Extract the [x, y] coordinate from the center of the cell holding the provided text.  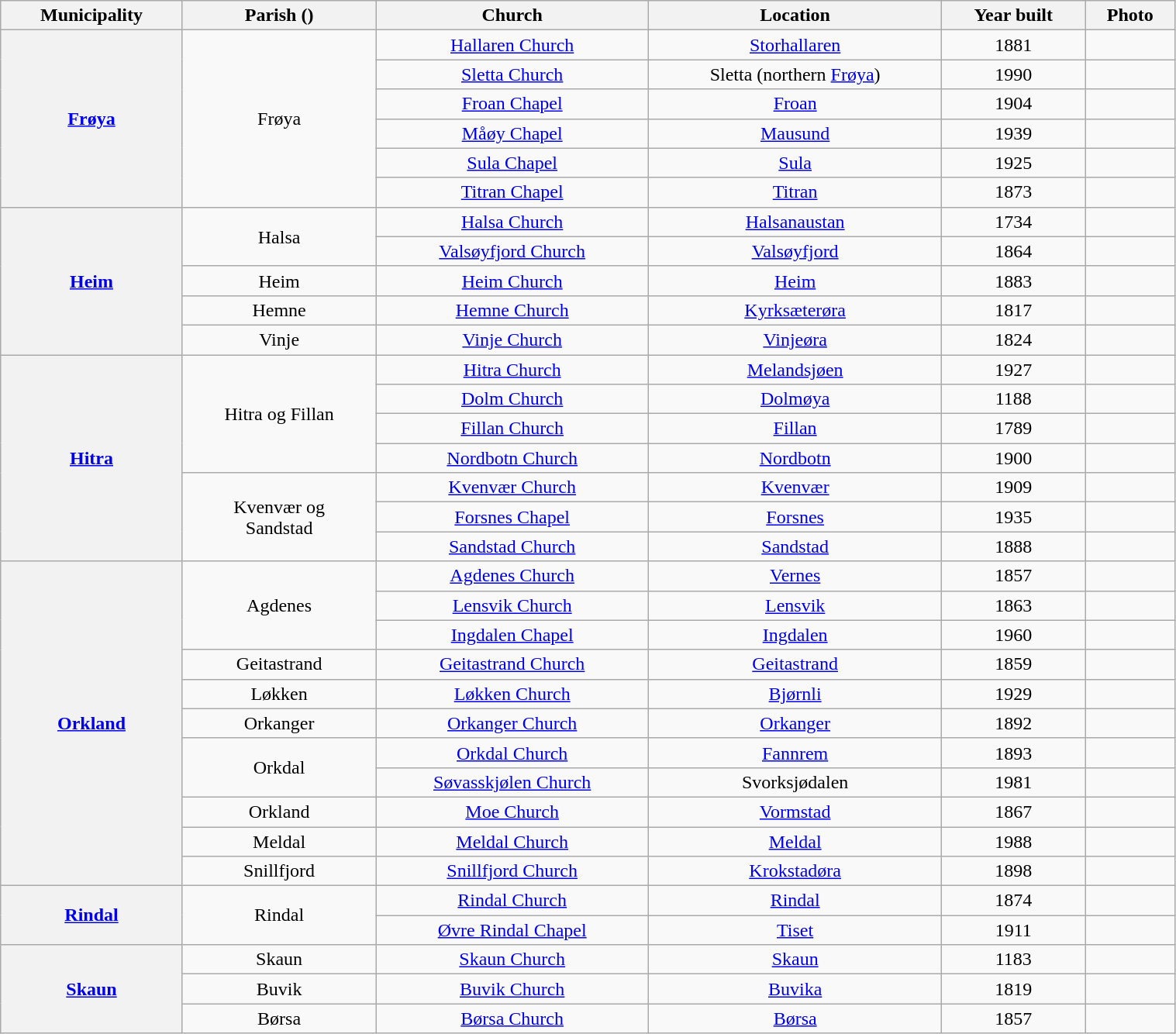
Dolmøya [795, 399]
1988 [1014, 841]
1824 [1014, 339]
Vinje Church [512, 339]
Froan Chapel [512, 104]
Ingdalen Chapel [512, 635]
1900 [1014, 458]
Øvre Rindal Chapel [512, 930]
Tiset [795, 930]
Orkdal Church [512, 753]
Lensvik Church [512, 605]
Heim Church [512, 281]
1819 [1014, 989]
Sandstad Church [512, 546]
Vernes [795, 576]
Sandstad [795, 546]
1929 [1014, 694]
1927 [1014, 370]
Forsnes Chapel [512, 517]
Buvika [795, 989]
1883 [1014, 281]
Agdenes Church [512, 576]
Sula Chapel [512, 163]
1874 [1014, 901]
Kyrksæterøra [795, 310]
Hallaren Church [512, 45]
Buvik [279, 989]
1789 [1014, 429]
Hitra Church [512, 370]
1911 [1014, 930]
Snillfjord Church [512, 871]
Snillfjord [279, 871]
Skaun Church [512, 960]
Fannrem [795, 753]
Valsøyfjord Church [512, 251]
Forsnes [795, 517]
Titran [795, 192]
Kvenvær ogSandstad [279, 517]
Vormstad [795, 812]
1859 [1014, 664]
Løkken [279, 694]
Orkanger Church [512, 723]
1939 [1014, 133]
1904 [1014, 104]
Hitra og Fillan [279, 414]
Hemne [279, 310]
Krokstadøra [795, 871]
Meldal Church [512, 841]
Dolm Church [512, 399]
Bjørnli [795, 694]
1981 [1014, 782]
Year built [1014, 16]
1888 [1014, 546]
Kvenvær [795, 488]
Municipality [91, 16]
Fillan Church [512, 429]
1188 [1014, 399]
1817 [1014, 310]
Børsa Church [512, 1018]
1893 [1014, 753]
Nordbotn Church [512, 458]
Nordbotn [795, 458]
Søvasskjølen Church [512, 782]
Fillan [795, 429]
1873 [1014, 192]
1925 [1014, 163]
Agdenes [279, 605]
Sula [795, 163]
1898 [1014, 871]
1960 [1014, 635]
1881 [1014, 45]
Hemne Church [512, 310]
Mausund [795, 133]
1935 [1014, 517]
Hitra [91, 458]
1892 [1014, 723]
1734 [1014, 222]
Froan [795, 104]
Melandsjøen [795, 370]
Vinjeøra [795, 339]
1867 [1014, 812]
Måøy Chapel [512, 133]
Geitastrand Church [512, 664]
Sletta Church [512, 74]
Buvik Church [512, 989]
Orkdal [279, 767]
Ingdalen [795, 635]
1990 [1014, 74]
Photo [1130, 16]
Sletta (northern Frøya) [795, 74]
1863 [1014, 605]
Valsøyfjord [795, 251]
1909 [1014, 488]
Rindal Church [512, 901]
Kvenvær Church [512, 488]
Moe Church [512, 812]
Parish () [279, 16]
Location [795, 16]
Lensvik [795, 605]
Halsanaustan [795, 222]
Storhallaren [795, 45]
Halsa Church [512, 222]
Halsa [279, 236]
1183 [1014, 960]
Løkken Church [512, 694]
1864 [1014, 251]
Svorksjødalen [795, 782]
Titran Chapel [512, 192]
Vinje [279, 339]
Church [512, 16]
